Capture the cell that displays the provided text and extract its [X, Y] central coordinate. 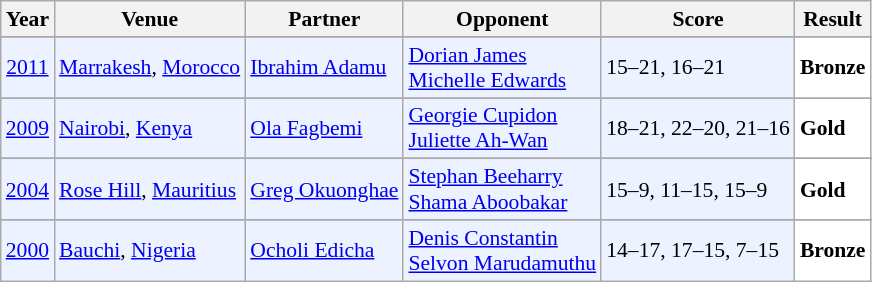
Greg Okuonghae [324, 190]
Score [698, 19]
Venue [150, 19]
Dorian James Michelle Edwards [502, 68]
Year [28, 19]
Ola Fagbemi [324, 128]
Ibrahim Adamu [324, 68]
2004 [28, 190]
Partner [324, 19]
15–21, 16–21 [698, 68]
Denis Constantin Selvon Marudamuthu [502, 250]
15–9, 11–15, 15–9 [698, 190]
Rose Hill, Mauritius [150, 190]
Opponent [502, 19]
Bauchi, Nigeria [150, 250]
Marrakesh, Morocco [150, 68]
Result [833, 19]
18–21, 22–20, 21–16 [698, 128]
Nairobi, Kenya [150, 128]
2000 [28, 250]
Ocholi Edicha [324, 250]
2009 [28, 128]
14–17, 17–15, 7–15 [698, 250]
2011 [28, 68]
Georgie Cupidon Juliette Ah-Wan [502, 128]
Stephan Beeharry Shama Aboobakar [502, 190]
